Output the (X, Y) coordinate of the center of the cell containing the given text.  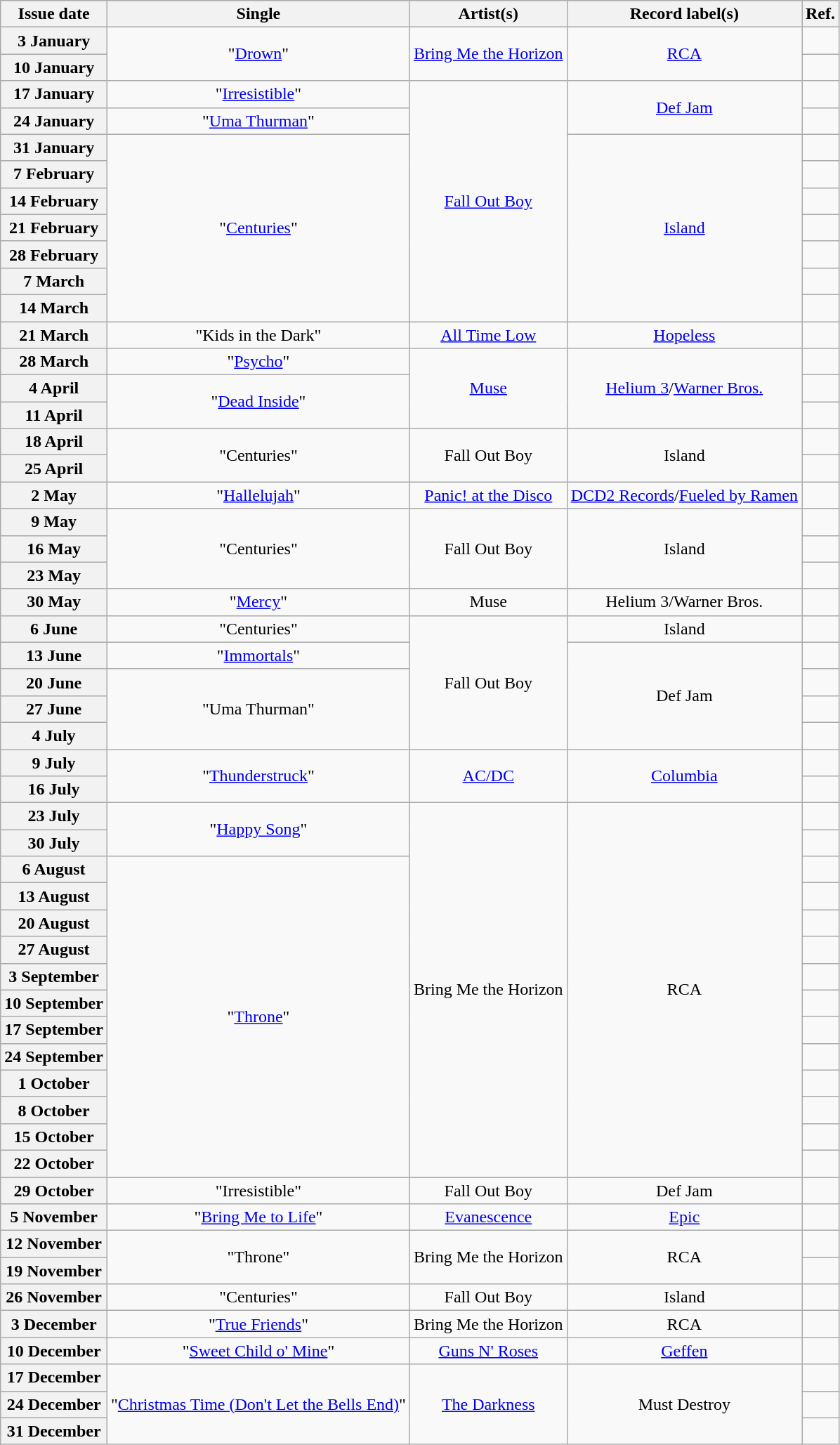
Ref. (820, 14)
10 January (54, 67)
Geffen (684, 1351)
23 May (54, 575)
"Immortals" (258, 655)
13 August (54, 896)
"Mercy" (258, 602)
"Christmas Time (Don't Let the Bells End)" (258, 1404)
3 December (54, 1324)
30 July (54, 843)
4 July (54, 735)
AC/DC (488, 776)
Artist(s) (488, 14)
31 January (54, 148)
"Bring Me to Life" (258, 1217)
Issue date (54, 14)
17 September (54, 1030)
31 December (54, 1431)
Must Destroy (684, 1404)
6 June (54, 629)
19 November (54, 1271)
26 November (54, 1297)
DCD2 Records/Fueled by Ramen (684, 495)
Columbia (684, 776)
"True Friends" (258, 1324)
Guns N' Roses (488, 1351)
"Sweet Child o' Mine" (258, 1351)
"Kids in the Dark" (258, 335)
11 April (54, 415)
14 March (54, 308)
17 December (54, 1378)
17 January (54, 94)
24 December (54, 1404)
Evanescence (488, 1217)
"Psycho" (258, 362)
Record label(s) (684, 14)
24 January (54, 121)
13 June (54, 655)
7 February (54, 174)
12 November (54, 1244)
18 April (54, 442)
All Time Low (488, 335)
21 March (54, 335)
20 June (54, 682)
16 July (54, 790)
3 January (54, 41)
"Drown" (258, 54)
30 May (54, 602)
15 October (54, 1137)
"Happy Song" (258, 830)
4 April (54, 388)
8 October (54, 1110)
27 June (54, 709)
Hopeless (684, 335)
2 May (54, 495)
20 August (54, 923)
16 May (54, 549)
28 February (54, 254)
The Darkness (488, 1404)
9 July (54, 762)
"Thunderstruck" (258, 776)
24 September (54, 1057)
6 August (54, 870)
27 August (54, 950)
25 April (54, 469)
3 September (54, 976)
Panic! at the Disco (488, 495)
"Dead Inside" (258, 402)
29 October (54, 1191)
10 December (54, 1351)
21 February (54, 228)
"Hallelujah" (258, 495)
Single (258, 14)
Epic (684, 1217)
22 October (54, 1163)
14 February (54, 201)
5 November (54, 1217)
23 July (54, 816)
7 March (54, 281)
10 September (54, 1003)
9 May (54, 522)
1 October (54, 1083)
28 March (54, 362)
